Pinpoint the cell where the given text exists, returning its (X, Y) midpoint coordinate. 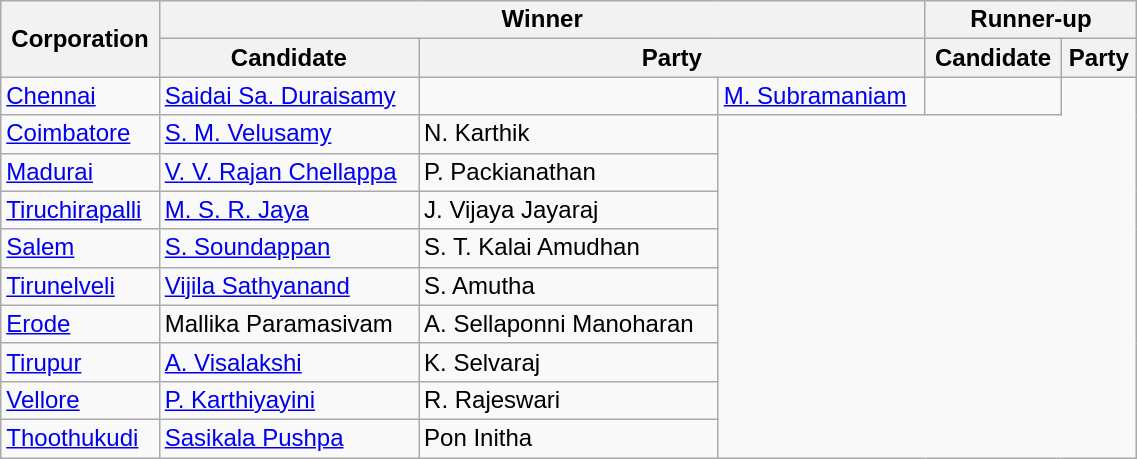
S. Soundappan (288, 248)
A. Visalakshi (288, 362)
Winner (542, 20)
S. M. Velusamy (288, 134)
V. V. Rajan Chellappa (288, 172)
Vellore (80, 400)
Sasikala Pushpa (288, 438)
Tiruchirapalli (80, 210)
Erode (80, 324)
K. Selvaraj (569, 362)
Mallika Paramasivam (288, 324)
Saidai Sa. Duraisamy (288, 96)
Coimbatore (80, 134)
Runner-up (1031, 20)
M. Subramaniam (822, 96)
P. Packianathan (569, 172)
N. Karthik (569, 134)
Tirupur (80, 362)
M. S. R. Jaya (288, 210)
P. Karthiyayini (288, 400)
Tirunelveli (80, 286)
Pon Initha (569, 438)
R. Rajeswari (569, 400)
Corporation (80, 39)
J. Vijaya Jayaraj (569, 210)
Vijila Sathyanand (288, 286)
S. Amutha (569, 286)
A. Sellaponni Manoharan (569, 324)
Salem (80, 248)
Chennai (80, 96)
Thoothukudi (80, 438)
S. T. Kalai Amudhan (569, 248)
Madurai (80, 172)
